For the text-containing cell, return its midpoint in (x, y) coordinate format. 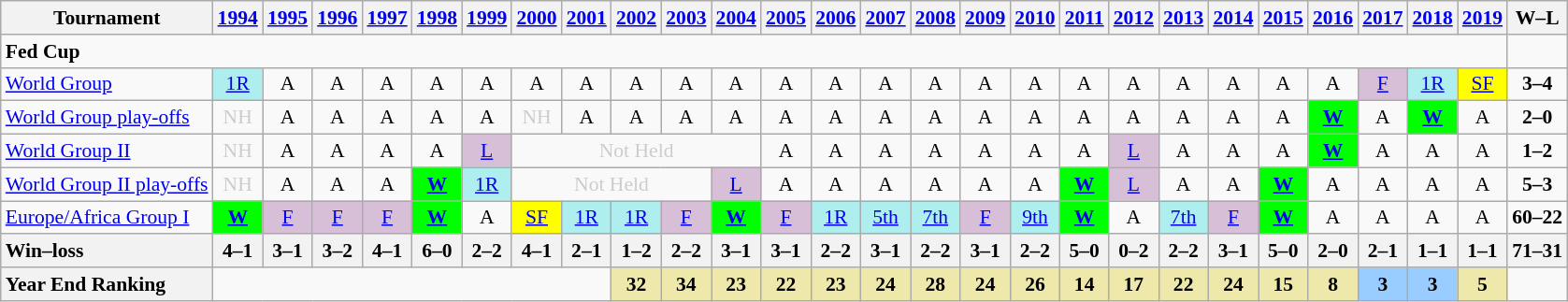
28 (935, 284)
W–L (1537, 18)
32 (636, 284)
26 (1034, 284)
34 (686, 284)
5th (885, 218)
5–3 (1537, 184)
3–4 (1537, 84)
5 (1483, 284)
1998 (438, 18)
Win–loss (107, 252)
World Group play-offs (107, 118)
1994 (237, 18)
1996 (337, 18)
1997 (387, 18)
2005 (785, 18)
Tournament (107, 18)
2016 (1333, 18)
2011 (1085, 18)
15 (1283, 284)
World Group (107, 84)
0–2 (1133, 252)
2018 (1432, 18)
2003 (686, 18)
8 (1333, 284)
World Group II play-offs (107, 184)
3–2 (337, 252)
Year End Ranking (107, 284)
Fed Cup (754, 51)
2012 (1133, 18)
2010 (1034, 18)
2007 (885, 18)
2001 (587, 18)
60–22 (1537, 218)
2014 (1232, 18)
2009 (985, 18)
6–0 (438, 252)
14 (1085, 284)
1995 (288, 18)
2008 (935, 18)
2015 (1283, 18)
2017 (1382, 18)
2004 (737, 18)
World Group II (107, 151)
2000 (537, 18)
9th (1034, 218)
1999 (486, 18)
2002 (636, 18)
17 (1133, 284)
Europe/Africa Group I (107, 218)
2013 (1184, 18)
2019 (1483, 18)
71–31 (1537, 252)
2006 (836, 18)
